From the cell containing the given text, extract its center point as (X, Y) coordinate. 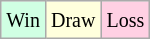
Draw (72, 20)
Loss (126, 20)
Win (24, 20)
